Output the [x, y] coordinate of the center of the cell containing the given text.  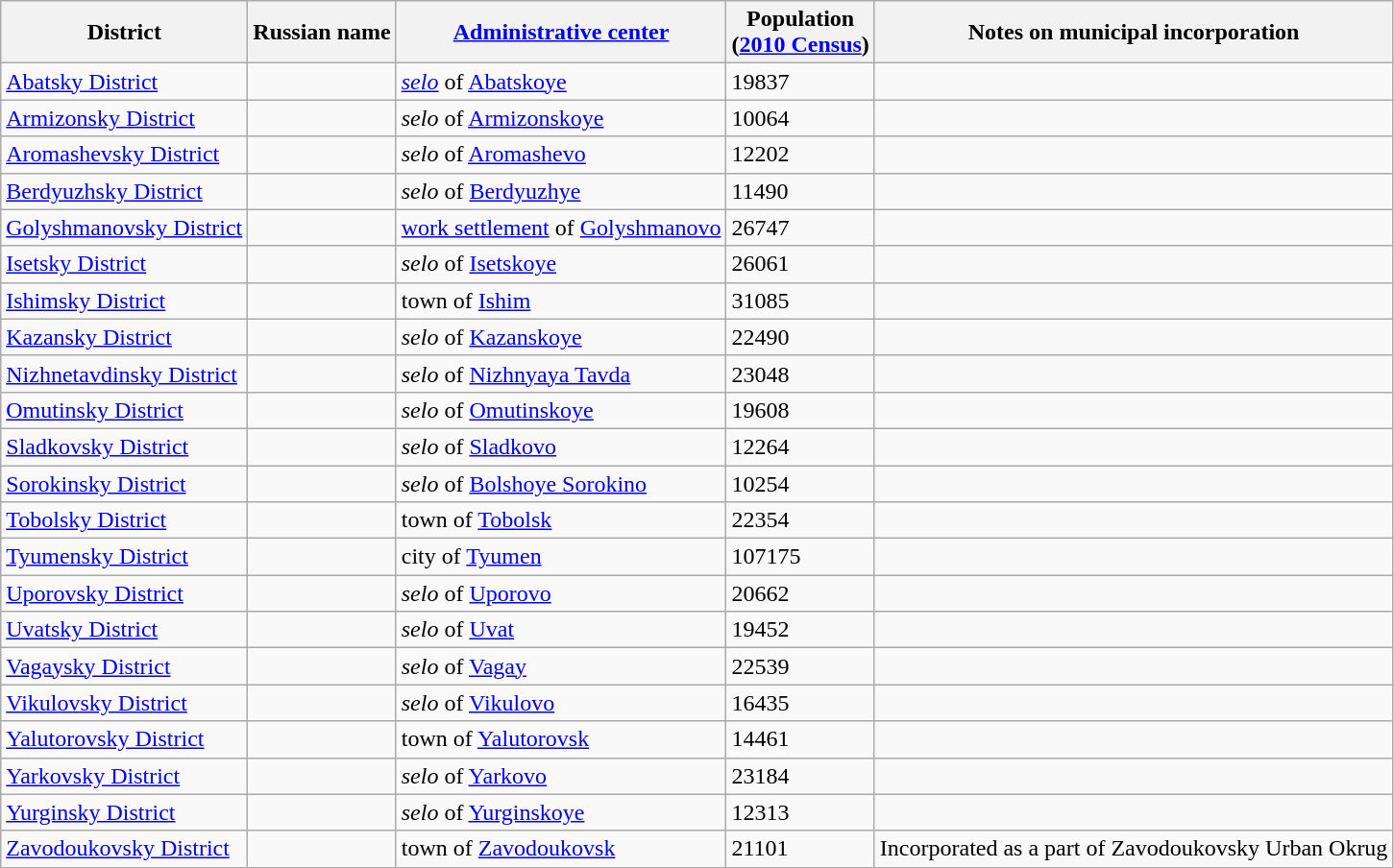
Isetsky District [125, 264]
town of Ishim [561, 301]
Aromashevsky District [125, 155]
Yurginsky District [125, 812]
Administrative center [561, 33]
selo of Aromashevo [561, 155]
selo of Uvat [561, 630]
16435 [800, 703]
Incorporated as a part of Zavodoukovsky Urban Okrug [1134, 849]
selo of Yarkovo [561, 776]
23184 [800, 776]
12264 [800, 446]
Armizonsky District [125, 118]
14461 [800, 739]
Uporovsky District [125, 593]
Notes on municipal incorporation [1134, 33]
city of Tyumen [561, 557]
District [125, 33]
19452 [800, 630]
selo of Sladkovo [561, 446]
Yalutorovsky District [125, 739]
work settlement of Golyshmanovo [561, 228]
Ishimsky District [125, 301]
10254 [800, 483]
Uvatsky District [125, 630]
selo of Kazanskoye [561, 337]
selo of Uporovo [561, 593]
12313 [800, 812]
23048 [800, 374]
Vagaysky District [125, 666]
22354 [800, 520]
Nizhnetavdinsky District [125, 374]
Vikulovsky District [125, 703]
21101 [800, 849]
town of Zavodoukovsk [561, 849]
22539 [800, 666]
selo of Berdyuzhye [561, 191]
107175 [800, 557]
selo of Vikulovo [561, 703]
Golyshmanovsky District [125, 228]
selo of Omutinskoye [561, 410]
selo of Abatskoye [561, 82]
Omutinsky District [125, 410]
Zavodoukovsky District [125, 849]
Berdyuzhsky District [125, 191]
Abatsky District [125, 82]
22490 [800, 337]
10064 [800, 118]
Population(2010 Census) [800, 33]
town of Tobolsk [561, 520]
selo of Isetskoye [561, 264]
Tyumensky District [125, 557]
selo of Armizonskoye [561, 118]
Russian name [322, 33]
town of Yalutorovsk [561, 739]
11490 [800, 191]
19608 [800, 410]
26747 [800, 228]
Kazansky District [125, 337]
19837 [800, 82]
Tobolsky District [125, 520]
selo of Yurginskoye [561, 812]
Sladkovsky District [125, 446]
Sorokinsky District [125, 483]
31085 [800, 301]
12202 [800, 155]
selo of Vagay [561, 666]
selo of Bolshoye Sorokino [561, 483]
selo of Nizhnyaya Tavda [561, 374]
Yarkovsky District [125, 776]
26061 [800, 264]
20662 [800, 593]
